Return the [X, Y] coordinate for the center point of the cell that contains the specified text.  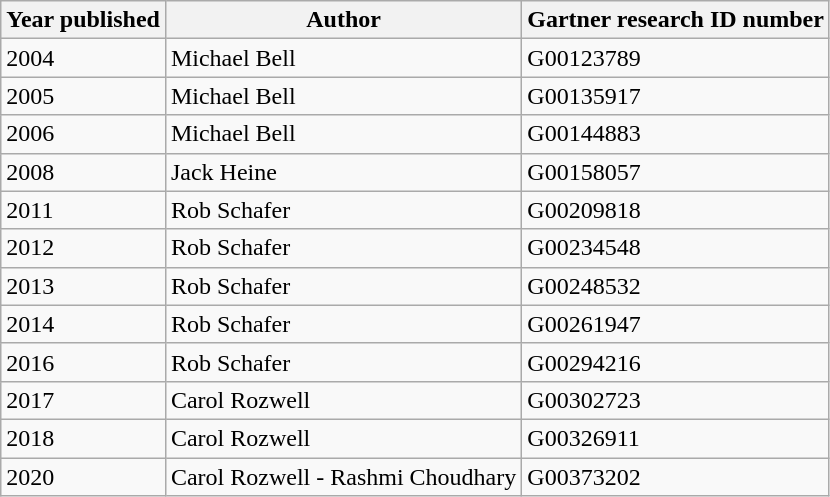
G00144883 [676, 134]
G00373202 [676, 477]
G00234548 [676, 248]
G00123789 [676, 58]
2011 [84, 210]
2012 [84, 248]
G00135917 [676, 96]
2017 [84, 400]
G00158057 [676, 172]
G00294216 [676, 362]
2014 [84, 324]
G00261947 [676, 324]
2016 [84, 362]
G00302723 [676, 400]
Jack Heine [343, 172]
Carol Rozwell - Rashmi Choudhary [343, 477]
Gartner research ID number [676, 20]
G00248532 [676, 286]
2018 [84, 438]
G00209818 [676, 210]
2013 [84, 286]
2005 [84, 96]
2004 [84, 58]
Year published [84, 20]
2020 [84, 477]
Author [343, 20]
2008 [84, 172]
2006 [84, 134]
G00326911 [676, 438]
